Locate the cell with the specified text and output its [x, y] center coordinate. 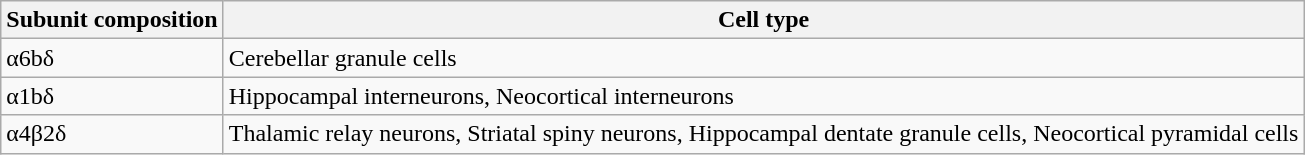
Cerebellar granule cells [764, 58]
α6bδ [112, 58]
α1bδ [112, 96]
α4β2δ [112, 134]
Thalamic relay neurons, Striatal spiny neurons, Hippocampal dentate granule cells, Neocortical pyramidal cells [764, 134]
Hippocampal interneurons, Neocortical interneurons [764, 96]
Cell type [764, 20]
Subunit composition [112, 20]
